Pinpoint the cell where the given text exists, returning its (x, y) midpoint coordinate. 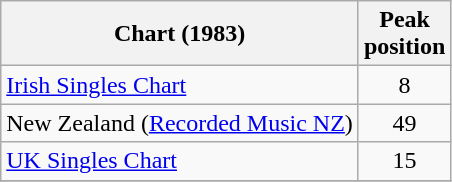
Chart (1983) (180, 34)
Peakposition (404, 34)
UK Singles Chart (180, 161)
8 (404, 85)
New Zealand (Recorded Music NZ) (180, 123)
15 (404, 161)
49 (404, 123)
Irish Singles Chart (180, 85)
